Search for the cell housing the specified text and yield its (x, y) center coordinate. 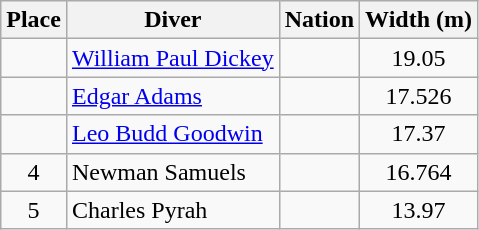
16.764 (419, 172)
Width (m) (419, 20)
17.37 (419, 134)
Leo Budd Goodwin (172, 134)
17.526 (419, 96)
Diver (172, 20)
Place (34, 20)
William Paul Dickey (172, 58)
4 (34, 172)
Newman Samuels (172, 172)
5 (34, 210)
19.05 (419, 58)
13.97 (419, 210)
Charles Pyrah (172, 210)
Nation (319, 20)
Edgar Adams (172, 96)
